Extract the [x, y] coordinate from the center of the cell holding the provided text.  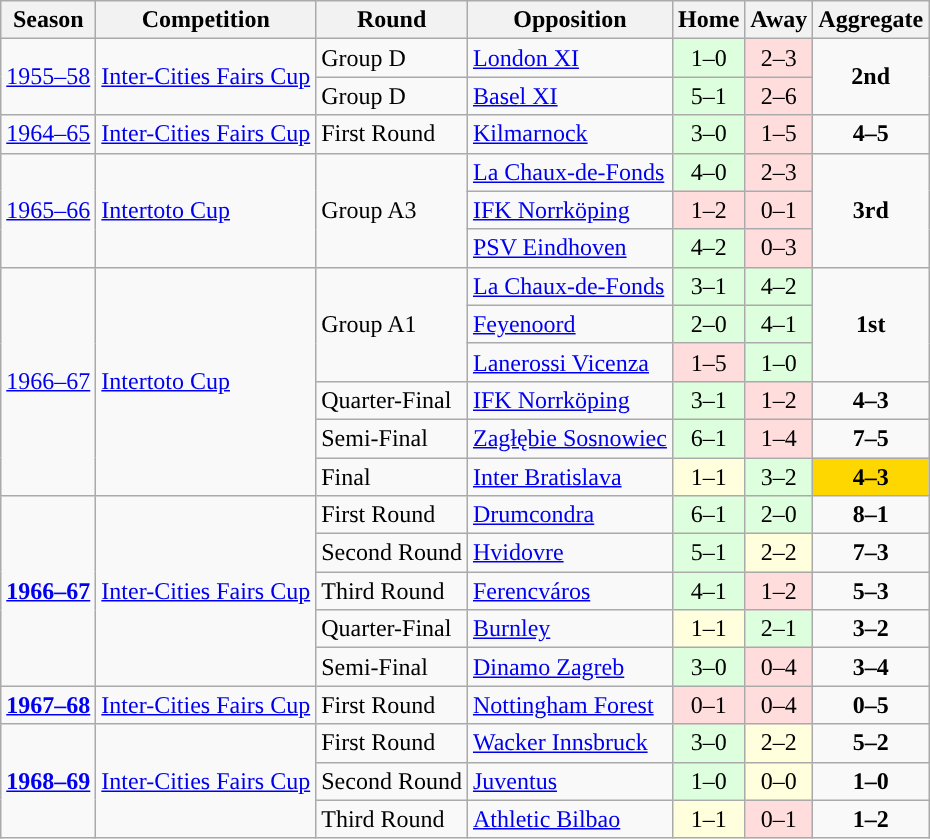
Hvidovre [570, 553]
Inter Bratislava [570, 477]
0–5 [871, 705]
1st [871, 324]
3rd [871, 210]
Wacker Innsbruck [570, 743]
5–3 [871, 591]
1–4 [779, 438]
1967–68 [48, 705]
Burnley [570, 629]
Nottingham Forest [570, 705]
0–3 [779, 248]
3–4 [871, 667]
7–3 [871, 553]
0–0 [779, 781]
Feyenoord [570, 324]
Away [779, 20]
Juventus [570, 781]
Zagłębie Sosnowiec [570, 438]
1968–69 [48, 781]
Athletic Bilbao [570, 819]
PSV Eindhoven [570, 248]
2–1 [779, 629]
4–0 [708, 172]
1965–66 [48, 210]
8–1 [871, 515]
Lanerossi Vicenza [570, 362]
Drumcondra [570, 515]
Home [708, 20]
Aggregate [871, 20]
1964–65 [48, 134]
2–6 [779, 96]
Group A1 [392, 324]
4–5 [871, 134]
Group A3 [392, 210]
2nd [871, 77]
Season [48, 20]
1955–58 [48, 77]
Dinamo Zagreb [570, 667]
7–5 [871, 438]
Competition [206, 20]
Opposition [570, 20]
5–2 [871, 743]
Round [392, 20]
Final [392, 477]
Ferencváros [570, 591]
Basel XI [570, 96]
Kilmarnock [570, 134]
London XI [570, 58]
